Locate the cell with the specified text and output its [x, y] center coordinate. 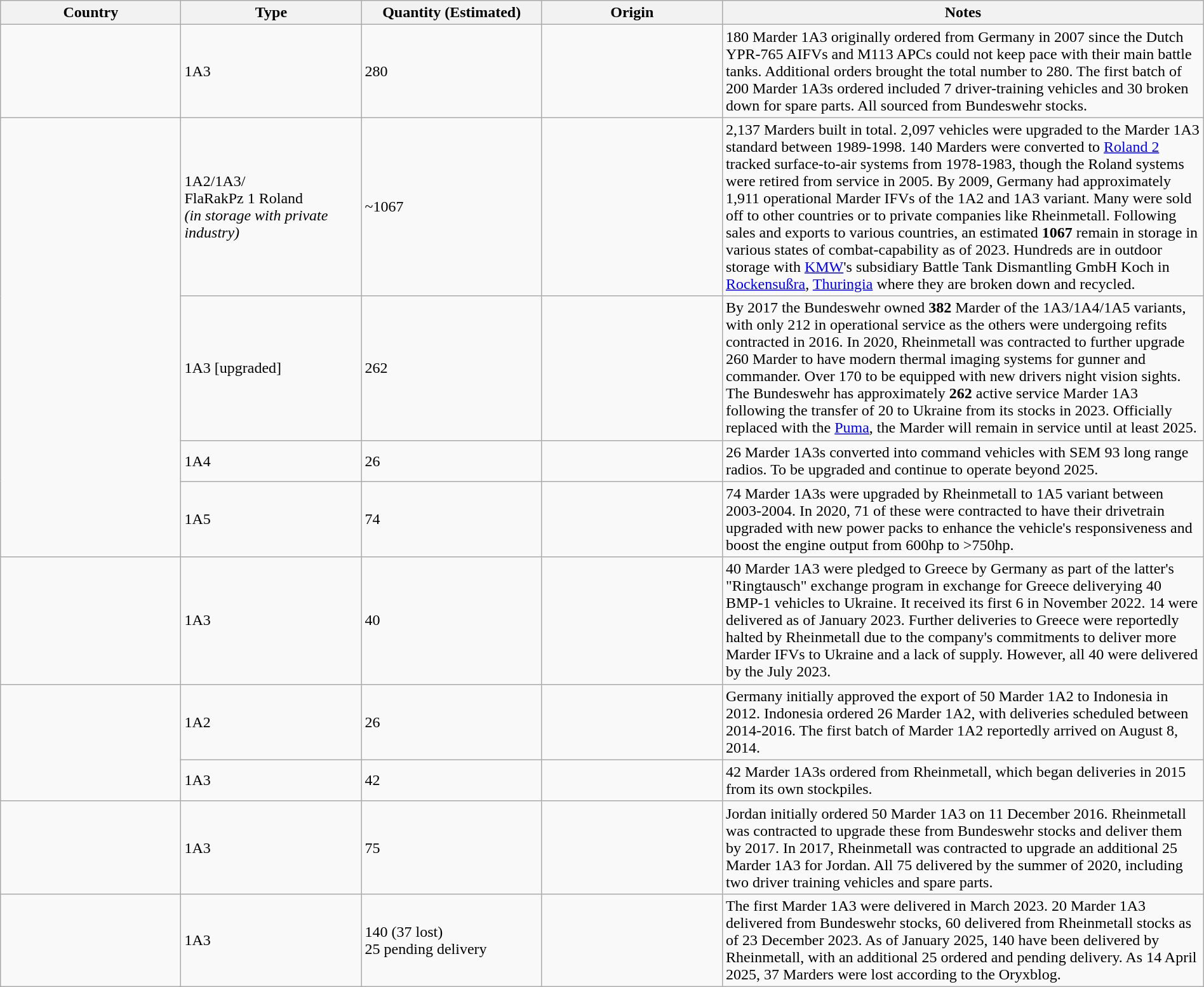
140 (37 lost)25 pending delivery [451, 940]
280 [451, 71]
Type [271, 13]
1A4 [271, 461]
1A2 [271, 722]
75 [451, 847]
74 [451, 520]
42 Marder 1A3s ordered from Rheinmetall, which began deliveries in 2015 from its own stockpiles. [963, 780]
1A3 [upgraded] [271, 368]
Notes [963, 13]
1A5 [271, 520]
Quantity (Estimated) [451, 13]
40 [451, 621]
42 [451, 780]
1A2/1A3/FlaRakPz 1 Roland(in storage with private industry) [271, 207]
Country [91, 13]
Origin [632, 13]
262 [451, 368]
~1067 [451, 207]
26 Marder 1A3s converted into command vehicles with SEM 93 long range radios. To be upgraded and continue to operate beyond 2025. [963, 461]
